Detect which cell encompasses the target text, then output its (x, y) center coordinate. 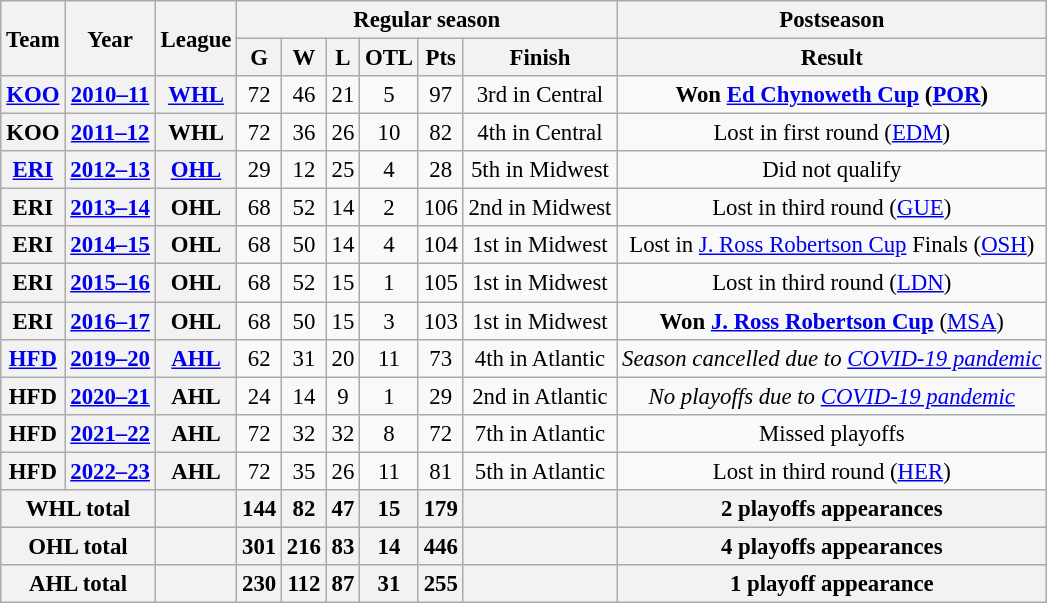
2nd in Midwest (540, 208)
87 (342, 584)
106 (440, 208)
230 (260, 584)
5 (390, 95)
4th in Atlantic (540, 358)
2020–21 (110, 396)
G (260, 58)
Did not qualify (832, 170)
62 (260, 358)
3rd in Central (540, 95)
Lost in third round (HER) (832, 471)
83 (342, 546)
2011–12 (110, 133)
179 (440, 509)
AHL total (78, 584)
Pts (440, 58)
Lost in first round (EDM) (832, 133)
9 (342, 396)
7th in Atlantic (540, 433)
35 (304, 471)
Lost in third round (LDN) (832, 283)
5th in Atlantic (540, 471)
20 (342, 358)
Postseason (832, 20)
103 (440, 321)
2015–16 (110, 283)
League (196, 38)
2010–11 (110, 95)
Year (110, 38)
4 playoffs appearances (832, 546)
2013–14 (110, 208)
12 (304, 170)
No playoffs due to COVID-19 pandemic (832, 396)
2014–15 (110, 245)
5th in Midwest (540, 170)
2016–17 (110, 321)
Lost in third round (GUE) (832, 208)
2021–22 (110, 433)
2 (390, 208)
255 (440, 584)
112 (304, 584)
1 playoff appearance (832, 584)
144 (260, 509)
Lost in J. Ross Robertson Cup Finals (OSH) (832, 245)
OHL total (78, 546)
47 (342, 509)
105 (440, 283)
36 (304, 133)
3 (390, 321)
Season cancelled due to COVID-19 pandemic (832, 358)
Result (832, 58)
2 playoffs appearances (832, 509)
OTL (390, 58)
73 (440, 358)
Missed playoffs (832, 433)
4th in Central (540, 133)
46 (304, 95)
216 (304, 546)
Regular season (427, 20)
Won Ed Chynoweth Cup (POR) (832, 95)
446 (440, 546)
97 (440, 95)
81 (440, 471)
2019–20 (110, 358)
301 (260, 546)
104 (440, 245)
25 (342, 170)
8 (390, 433)
24 (260, 396)
21 (342, 95)
W (304, 58)
2012–13 (110, 170)
10 (390, 133)
Finish (540, 58)
Team (33, 38)
L (342, 58)
2nd in Atlantic (540, 396)
28 (440, 170)
Won J. Ross Robertson Cup (MSA) (832, 321)
WHL total (78, 509)
2022–23 (110, 471)
